Scan for the cell matching the given text and deliver its (X, Y) coordinate at center. 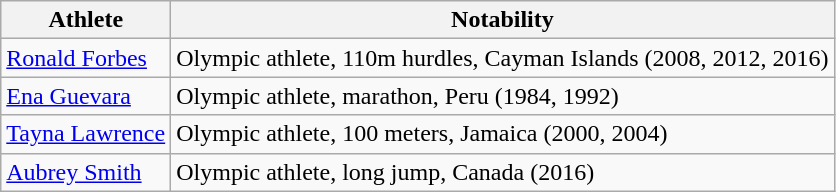
Olympic athlete, marathon, Peru (1984, 1992) (502, 96)
Notability (502, 20)
Athlete (86, 20)
Olympic athlete, 100 meters, Jamaica (2000, 2004) (502, 134)
Ronald Forbes (86, 58)
Aubrey Smith (86, 172)
Olympic athlete, 110m hurdles, Cayman Islands (2008, 2012, 2016) (502, 58)
Olympic athlete, long jump, Canada (2016) (502, 172)
Ena Guevara (86, 96)
Tayna Lawrence (86, 134)
